Extract the (X, Y) coordinate from the center of the cell holding the provided text.  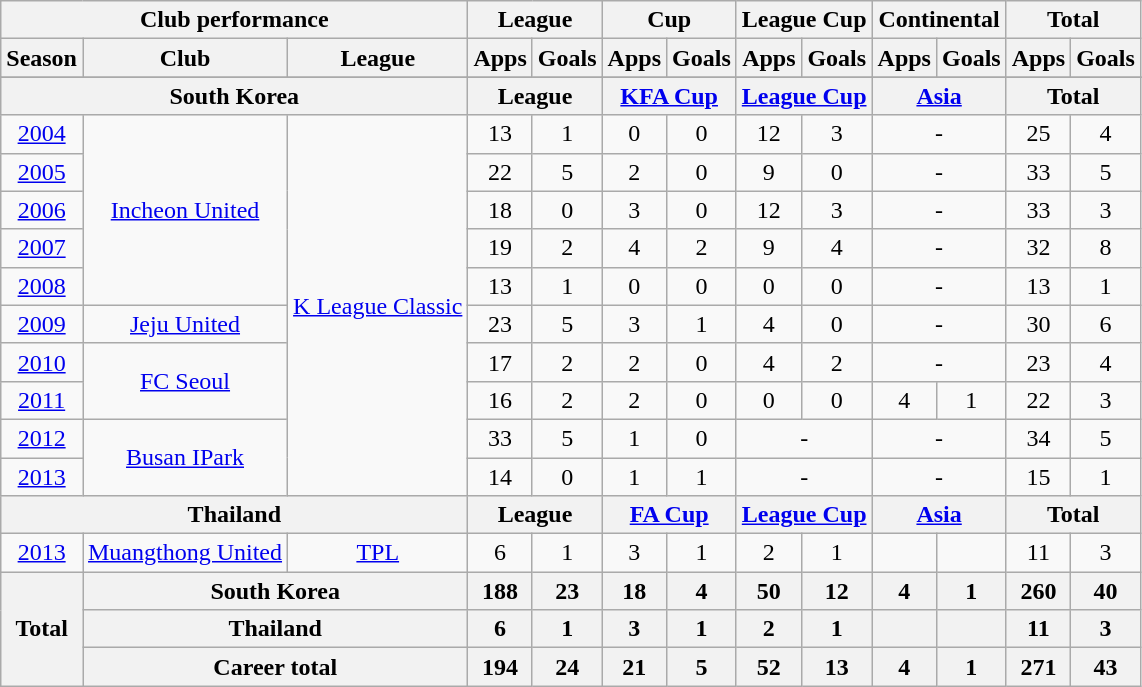
271 (1038, 667)
FA Cup (669, 515)
30 (1038, 324)
40 (1106, 591)
14 (500, 477)
16 (500, 400)
25 (1038, 134)
19 (500, 248)
2009 (42, 324)
17 (500, 362)
2005 (42, 172)
50 (768, 591)
FC Seoul (184, 381)
Jeju United (184, 324)
K League Classic (378, 306)
2012 (42, 438)
Muangthong United (184, 553)
2010 (42, 362)
188 (500, 591)
Career total (274, 667)
21 (634, 667)
32 (1038, 248)
8 (1106, 248)
2008 (42, 286)
KFA Cup (669, 96)
TPL (378, 553)
194 (500, 667)
Club performance (234, 20)
24 (567, 667)
2011 (42, 400)
Season (42, 58)
2006 (42, 210)
34 (1038, 438)
2004 (42, 134)
15 (1038, 477)
Club (184, 58)
2007 (42, 248)
Incheon United (184, 210)
Busan IPark (184, 457)
260 (1038, 591)
52 (768, 667)
Cup (669, 20)
Continental (939, 20)
43 (1106, 667)
